Return [X, Y] of the center of cell containing provided text 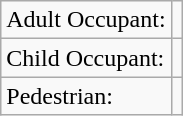
Pedestrian: [86, 96]
Child Occupant: [86, 58]
Adult Occupant: [86, 20]
